Detect which cell encompasses the target text, then output its (X, Y) center coordinate. 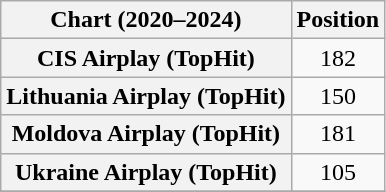
150 (338, 96)
Ukraine Airplay (TopHit) (146, 172)
181 (338, 134)
182 (338, 58)
Chart (2020–2024) (146, 20)
105 (338, 172)
Lithuania Airplay (TopHit) (146, 96)
CIS Airplay (TopHit) (146, 58)
Position (338, 20)
Moldova Airplay (TopHit) (146, 134)
